Search for the cell housing the specified text and yield its (X, Y) center coordinate. 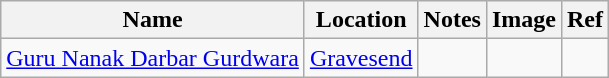
Image (524, 20)
Notes (452, 20)
Ref (584, 20)
Location (361, 20)
Guru Nanak Darbar Gurdwara (153, 58)
Name (153, 20)
Gravesend (361, 58)
